Return the (x, y) coordinate for the center point of the cell that contains the specified text.  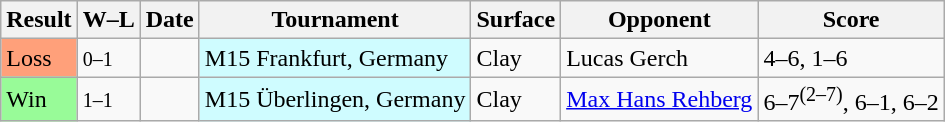
6–7(2–7), 6–1, 6–2 (851, 100)
M15 Überlingen, Germany (335, 100)
Max Hans Rehberg (660, 100)
M15 Frankfurt, Germany (335, 58)
Opponent (660, 20)
Lucas Gerch (660, 58)
Win (39, 100)
Tournament (335, 20)
Surface (516, 20)
Score (851, 20)
1–1 (108, 100)
Loss (39, 58)
Result (39, 20)
Date (170, 20)
W–L (108, 20)
4–6, 1–6 (851, 58)
0–1 (108, 58)
